Return [x, y] of the center of cell containing provided text 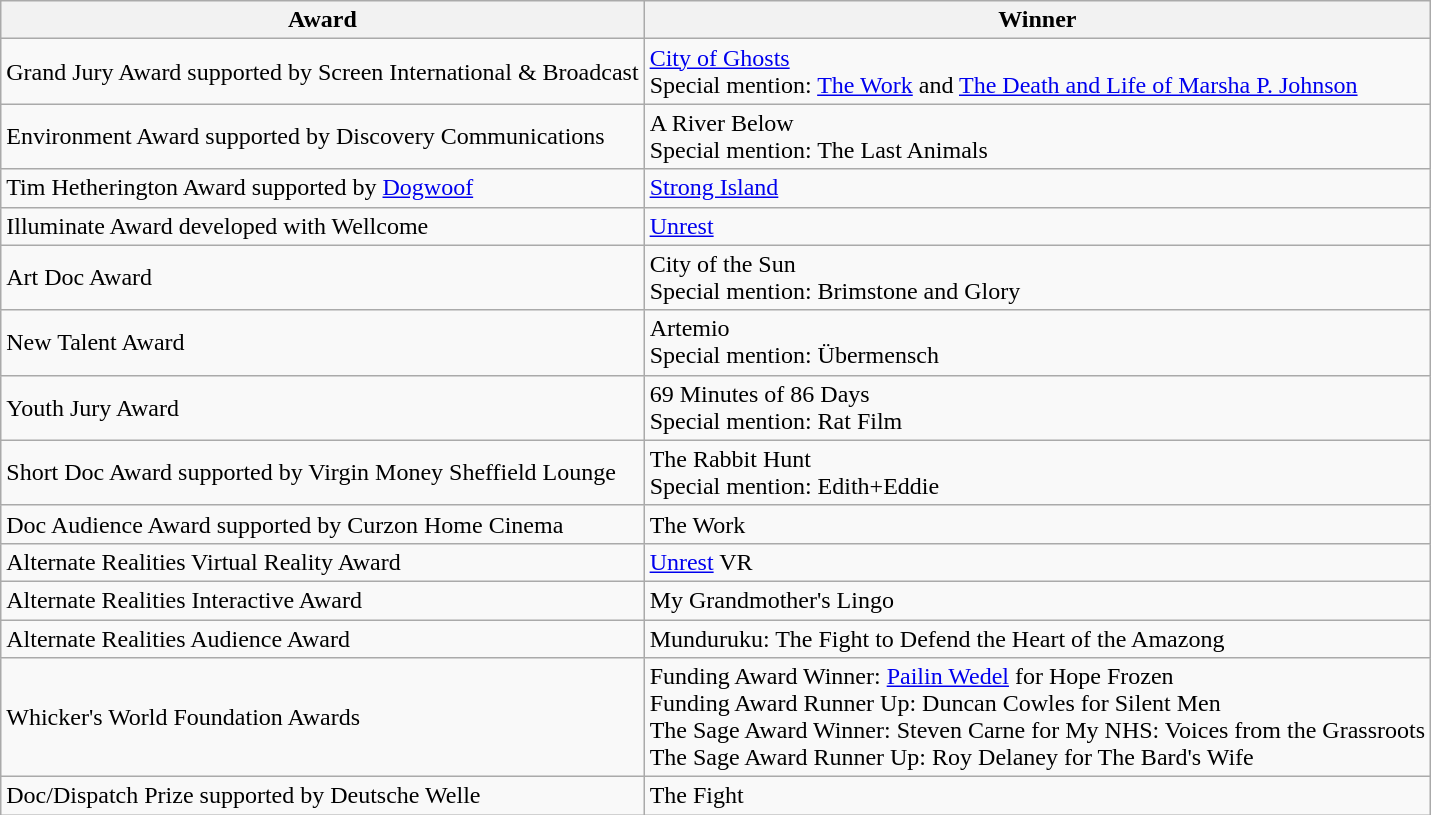
City of GhostsSpecial mention: The Work and The Death and Life of Marsha P. Johnson [1037, 72]
Short Doc Award supported by Virgin Money Sheffield Lounge [322, 472]
Winner [1037, 20]
Award [322, 20]
Youth Jury Award [322, 408]
Doc/Dispatch Prize supported by Deutsche Welle [322, 796]
New Talent Award [322, 342]
ArtemioSpecial mention: Übermensch [1037, 342]
Grand Jury Award supported by Screen International & Broadcast [322, 72]
Unrest [1037, 226]
City of the SunSpecial mention: Brimstone and Glory [1037, 278]
Alternate Realities Audience Award [322, 639]
A River BelowSpecial mention: The Last Animals [1037, 136]
The Rabbit HuntSpecial mention: Edith+Eddie [1037, 472]
My Grandmother's Lingo [1037, 600]
Alternate Realities Interactive Award [322, 600]
Strong Island [1037, 188]
The Fight [1037, 796]
Munduruku: The Fight to Defend the Heart of the Amazong [1037, 639]
69 Minutes of 86 DaysSpecial mention: Rat Film [1037, 408]
Alternate Realities Virtual Reality Award [322, 562]
Unrest VR [1037, 562]
Environment Award supported by Discovery Communications [322, 136]
The Work [1037, 524]
Illuminate Award developed with Wellcome [322, 226]
Whicker's World Foundation Awards [322, 718]
Doc Audience Award supported by Curzon Home Cinema [322, 524]
Art Doc Award [322, 278]
Tim Hetherington Award supported by Dogwoof [322, 188]
